Search for the cell housing the specified text and yield its [X, Y] center coordinate. 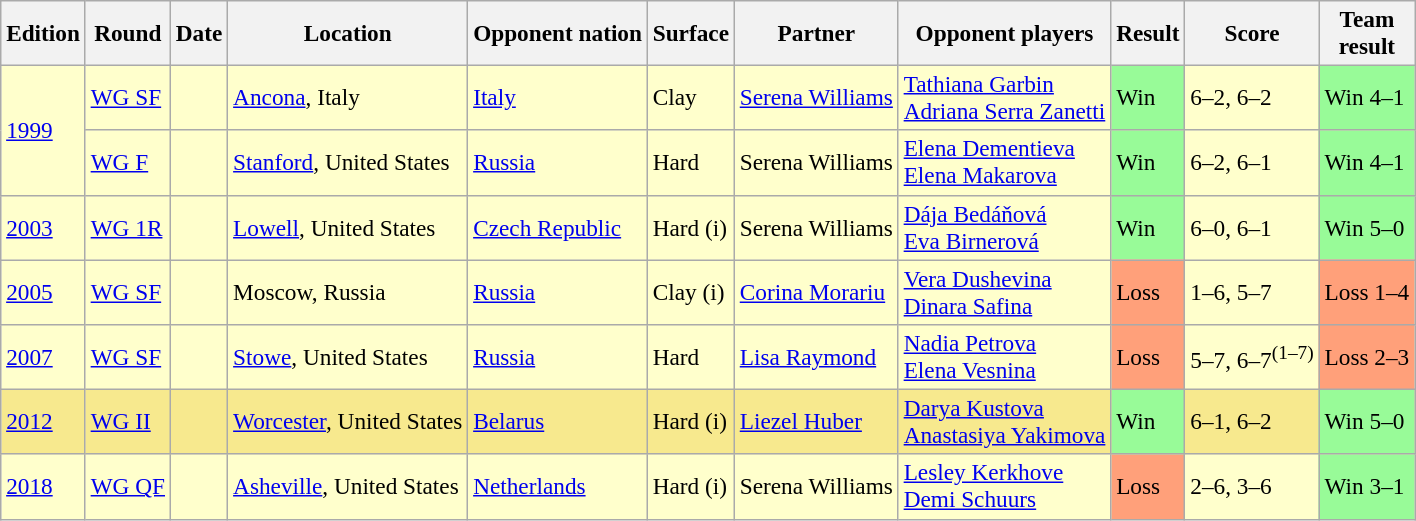
Tathiana GarbinAdriana Serra Zanetti [1004, 98]
Nadia PetrovaElena Vesnina [1004, 356]
Belarus [558, 422]
Netherlands [558, 486]
Lisa Raymond [816, 356]
Stanford, United States [348, 162]
Result [1148, 32]
Elena DementievaElena Makarova [1004, 162]
5–7, 6–7(1–7) [1252, 356]
6–2, 6–1 [1252, 162]
2007 [44, 356]
Lowell, United States [348, 228]
1999 [44, 130]
Score [1252, 32]
Round [128, 32]
Lesley KerkhoveDemi Schuurs [1004, 486]
Date [198, 32]
Clay (i) [690, 292]
Loss 2–3 [1366, 356]
Liezel Huber [816, 422]
WG F [128, 162]
Ancona, Italy [348, 98]
Teamresult [1366, 32]
6–0, 6–1 [1252, 228]
Moscow, Russia [348, 292]
6–2, 6–2 [1252, 98]
2005 [44, 292]
Clay [690, 98]
2018 [44, 486]
Loss 1–4 [1366, 292]
Worcester, United States [348, 422]
Corina Morariu [816, 292]
Darya KustovaAnastasiya Yakimova [1004, 422]
2012 [44, 422]
Asheville, United States [348, 486]
WG II [128, 422]
1–6, 5–7 [1252, 292]
Italy [558, 98]
Stowe, United States [348, 356]
Edition [44, 32]
WG QF [128, 486]
Win 3–1 [1366, 486]
WG 1R [128, 228]
Dája BedáňováEva Birnerová [1004, 228]
Opponent nation [558, 32]
Czech Republic [558, 228]
2003 [44, 228]
Opponent players [1004, 32]
Surface [690, 32]
Location [348, 32]
6–1, 6–2 [1252, 422]
2–6, 3–6 [1252, 486]
Vera DushevinaDinara Safina [1004, 292]
Partner [816, 32]
